Extract the (x, y) coordinate from the center of the cell holding the provided text.  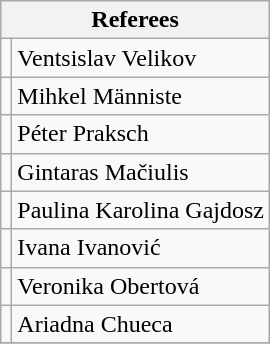
Mihkel Männiste (141, 96)
Ivana Ivanović (141, 248)
Gintaras Mačiulis (141, 172)
Referees (136, 20)
Veronika Obertová (141, 286)
Paulina Karolina Gajdosz (141, 210)
Ventsislav Velikov (141, 58)
Péter Praksch (141, 134)
Ariadna Chueca (141, 324)
